Pinpoint the cell where the given text exists, returning its [X, Y] midpoint coordinate. 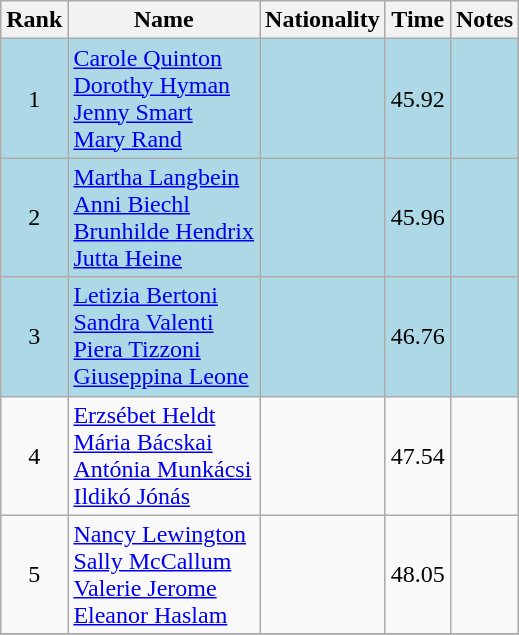
Notes [484, 20]
45.92 [418, 98]
48.05 [418, 574]
5 [34, 574]
Carole QuintonDorothy HymanJenny SmartMary Rand [164, 98]
Erzsébet HeldtMária BácskaiAntónia MunkácsiIldikó Jónás [164, 456]
Rank [34, 20]
1 [34, 98]
46.76 [418, 336]
Martha LangbeinAnni BiechlBrunhilde HendrixJutta Heine [164, 218]
Time [418, 20]
Letizia BertoniSandra ValentiPiera TizzoniGiuseppina Leone [164, 336]
47.54 [418, 456]
Nationality [323, 20]
3 [34, 336]
45.96 [418, 218]
4 [34, 456]
Name [164, 20]
Nancy LewingtonSally McCallumValerie JeromeEleanor Haslam [164, 574]
2 [34, 218]
